Capture the cell that displays the provided text and extract its [x, y] central coordinate. 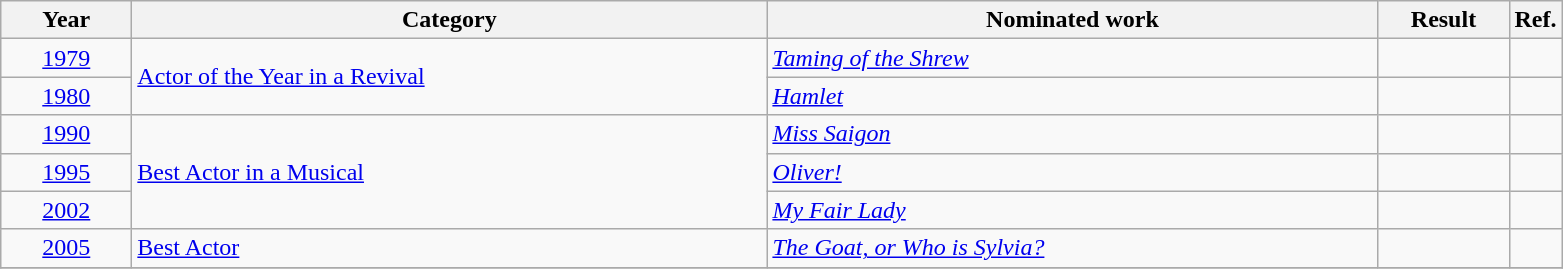
1995 [66, 172]
Actor of the Year in a Revival [450, 77]
Hamlet [1072, 96]
Oliver! [1072, 172]
1990 [66, 134]
Ref. [1536, 20]
Best Actor in a Musical [450, 172]
Year [66, 20]
Category [450, 20]
Miss Saigon [1072, 134]
The Goat, or Who is Sylvia? [1072, 248]
2005 [66, 248]
Best Actor [450, 248]
My Fair Lady [1072, 210]
1979 [66, 58]
2002 [66, 210]
Nominated work [1072, 20]
Result [1444, 20]
Taming of the Shrew [1072, 58]
1980 [66, 96]
